Identify which cell holds the provided text, then report its [x, y] central coordinate. 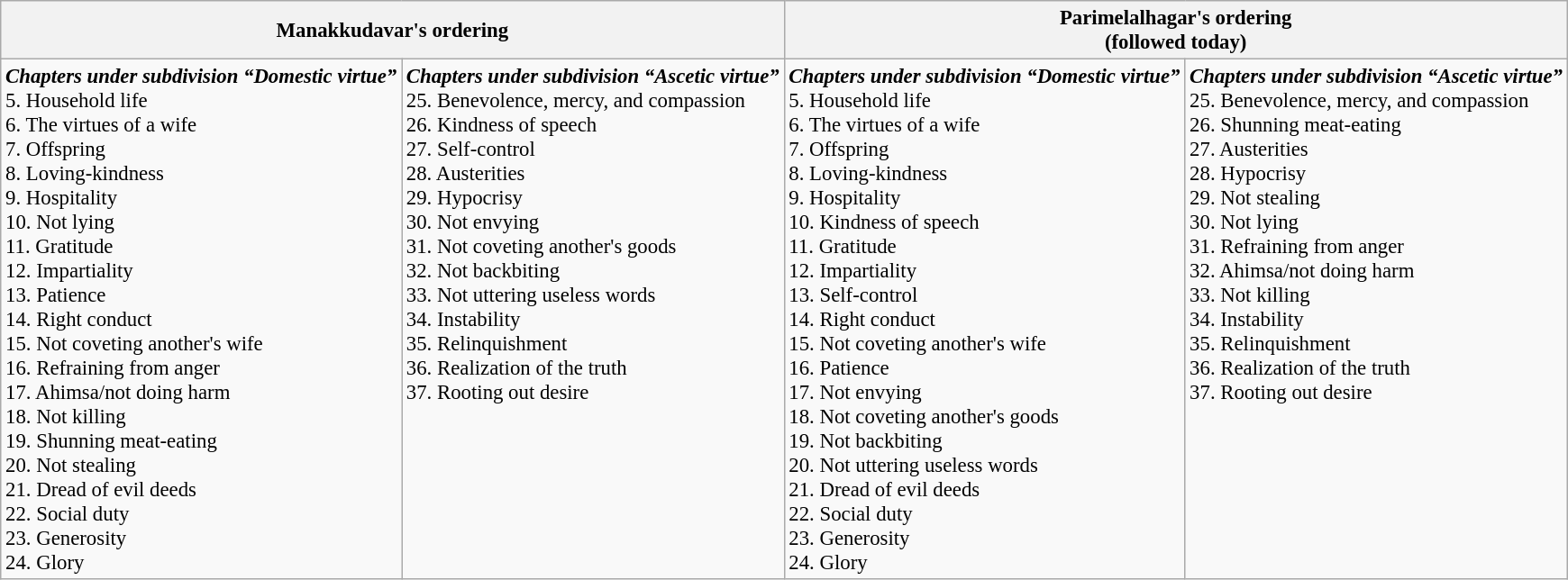
Parimelalhagar's ordering(followed today) [1175, 31]
Manakkudavar's ordering [393, 31]
